Locate the cell with the specified text and output its (X, Y) center coordinate. 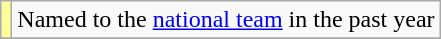
Named to the national team in the past year (226, 20)
